Detect which cell encompasses the target text, then output its (X, Y) center coordinate. 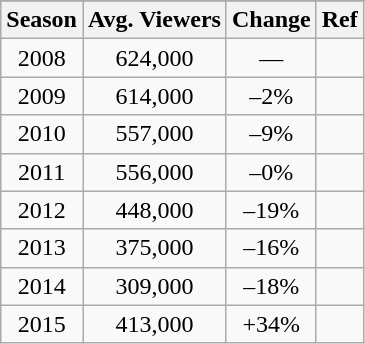
–16% (271, 248)
Avg. Viewers (154, 20)
556,000 (154, 172)
413,000 (154, 324)
+34% (271, 324)
448,000 (154, 210)
Ref (340, 20)
Change (271, 20)
2013 (42, 248)
–18% (271, 286)
–0% (271, 172)
309,000 (154, 286)
–9% (271, 134)
— (271, 58)
614,000 (154, 96)
557,000 (154, 134)
2008 (42, 58)
–19% (271, 210)
2012 (42, 210)
2014 (42, 286)
375,000 (154, 248)
2009 (42, 96)
2010 (42, 134)
Season (42, 20)
624,000 (154, 58)
–2% (271, 96)
2015 (42, 324)
2011 (42, 172)
